Capture the cell that displays the provided text and extract its [x, y] central coordinate. 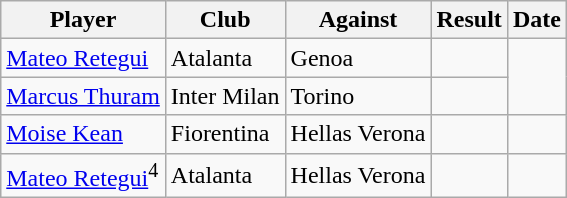
Mateo Retegui4 [84, 176]
Player [84, 20]
Date [536, 20]
Marcus Thuram [84, 96]
Against [358, 20]
Moise Kean [84, 134]
Fiorentina [225, 134]
Torino [358, 96]
Genoa [358, 58]
Mateo Retegui [84, 58]
Inter Milan [225, 96]
Result [469, 20]
Club [225, 20]
